For the text-containing cell, return its midpoint in [x, y] coordinate format. 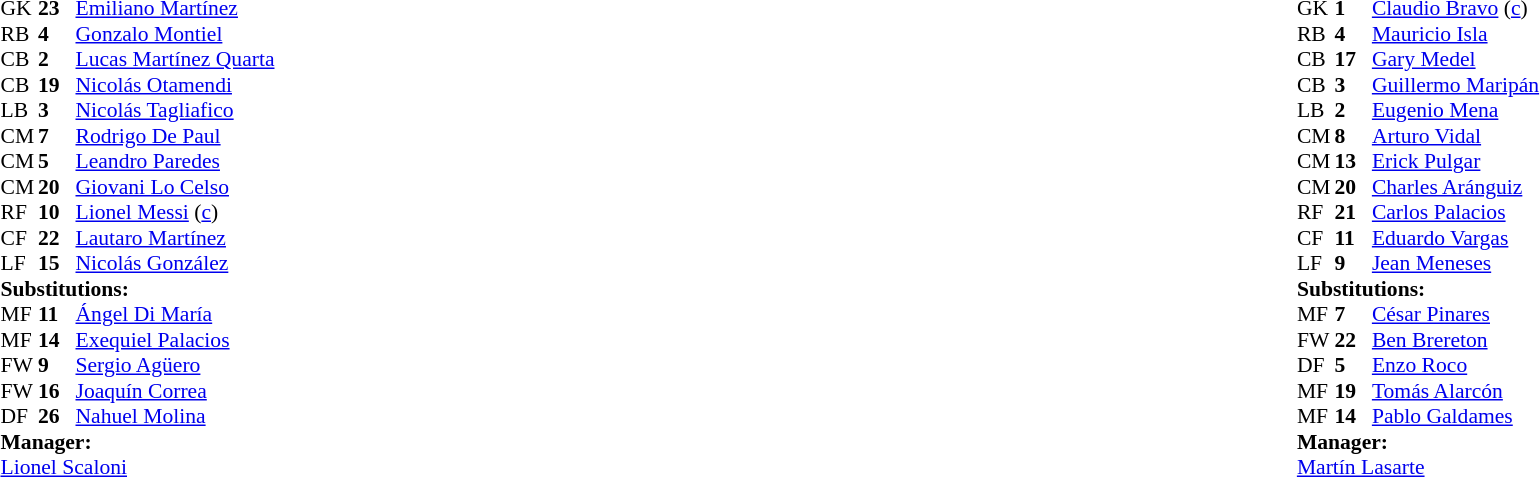
Jean Meneses [1456, 263]
Eugenio Mena [1456, 111]
17 [1353, 59]
Rodrigo De Paul [176, 136]
Ben Brereton [1456, 340]
8 [1353, 136]
Ángel Di María [176, 315]
Carlos Palacios [1456, 213]
Tomás Alarcón [1456, 391]
Mauricio Isla [1456, 34]
Erick Pulgar [1456, 161]
César Pinares [1456, 315]
Pablo Galdames [1456, 417]
10 [57, 213]
Arturo Vidal [1456, 136]
Guillermo Maripán [1456, 85]
Giovani Lo Celso [176, 187]
Leandro Paredes [176, 161]
Nicolás Otamendi [176, 85]
Lautaro Martínez [176, 238]
Lucas Martínez Quarta [176, 59]
Charles Aránguiz [1456, 187]
26 [57, 417]
Gonzalo Montiel [176, 34]
Sergio Agüero [176, 365]
Nicolás Tagliafico [176, 111]
21 [1353, 213]
13 [1353, 161]
Nicolás González [176, 263]
16 [57, 391]
Joaquín Correa [176, 391]
Exequiel Palacios [176, 340]
Lionel Messi (c) [176, 213]
Gary Medel [1456, 59]
15 [57, 263]
Enzo Roco [1456, 365]
Nahuel Molina [176, 417]
Eduardo Vargas [1456, 238]
